Capture the cell that displays the provided text and extract its [x, y] central coordinate. 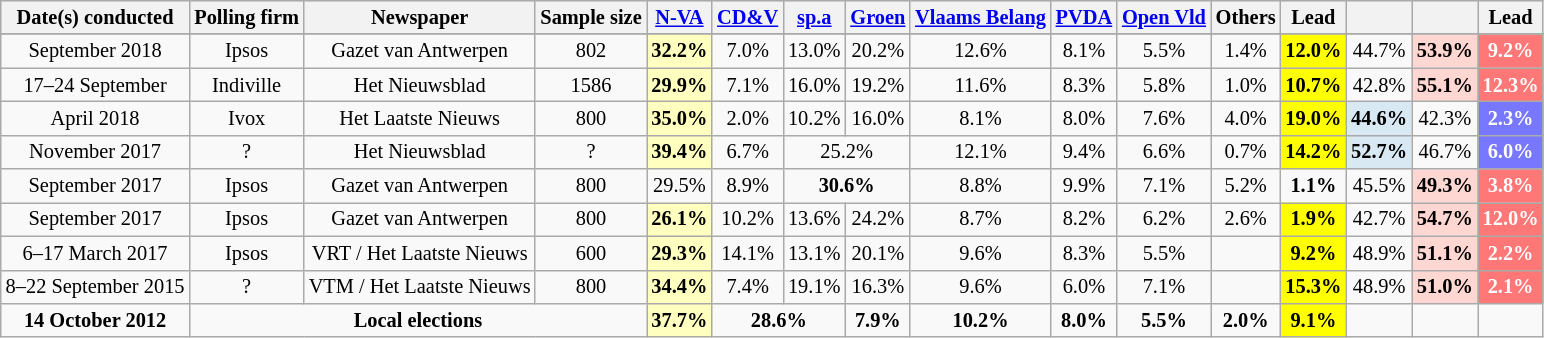
49.3% [1445, 186]
Vlaams Belang [980, 17]
7.4% [748, 287]
19.2% [878, 85]
Polling firm [246, 17]
12.6% [980, 51]
54.7% [1445, 219]
6.6% [1164, 152]
802 [590, 51]
CD&V [748, 17]
PVDA [1084, 17]
46.7% [1445, 152]
19.1% [814, 287]
6–17 March 2017 [96, 253]
Open Vld [1164, 17]
45.5% [1379, 186]
20.2% [878, 51]
9.4% [1084, 152]
39.4% [680, 152]
2.1% [1511, 287]
Ivox [246, 118]
13.1% [814, 253]
April 2018 [96, 118]
Newspaper [420, 17]
12.3% [1511, 85]
51.1% [1445, 253]
44.6% [1379, 118]
0.7% [1246, 152]
Local elections [418, 320]
16.3% [878, 287]
52.7% [1379, 152]
8.9% [748, 186]
2.3% [1511, 118]
14.1% [748, 253]
35.0% [680, 118]
13.6% [814, 219]
8–22 September 2015 [96, 287]
VRT / Het Laatste Nieuws [420, 253]
sp.a [814, 17]
17–24 September [96, 85]
15.3% [1313, 287]
29.9% [680, 85]
1586 [590, 85]
5.8% [1164, 85]
Groen [878, 17]
19.0% [1313, 118]
29.5% [680, 186]
600 [590, 253]
9.1% [1313, 320]
8.2% [1084, 219]
28.6% [778, 320]
37.7% [680, 320]
9.9% [1084, 186]
44.7% [1379, 51]
29.3% [680, 253]
N-VA [680, 17]
32.2% [680, 51]
5.2% [1246, 186]
53.9% [1445, 51]
8.8% [980, 186]
14.2% [1313, 152]
25.2% [846, 152]
24.2% [878, 219]
1.1% [1313, 186]
Others [1246, 17]
2.2% [1511, 253]
51.0% [1445, 287]
14 October 2012 [96, 320]
55.1% [1445, 85]
Sample size [590, 17]
42.7% [1379, 219]
7.0% [748, 51]
6.2% [1164, 219]
20.1% [878, 253]
November 2017 [96, 152]
7.9% [878, 320]
1.9% [1313, 219]
6.7% [748, 152]
Date(s) conducted [96, 17]
42.3% [1445, 118]
30.6% [846, 186]
1.4% [1246, 51]
34.4% [680, 287]
12.1% [980, 152]
11.6% [980, 85]
26.1% [680, 219]
10.7% [1313, 85]
42.8% [1379, 85]
1.0% [1246, 85]
13.0% [814, 51]
8.7% [980, 219]
VTM / Het Laatste Nieuws [420, 287]
3.8% [1511, 186]
Het Laatste Nieuws [420, 118]
September 2018 [96, 51]
2.6% [1246, 219]
7.6% [1164, 118]
4.0% [1246, 118]
Indiville [246, 85]
